Identify which cell holds the provided text, then report its [X, Y] central coordinate. 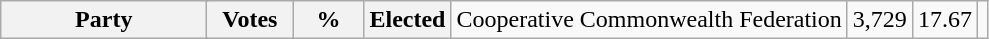
17.67 [944, 20]
Cooperative Commonwealth Federation [649, 20]
Party [104, 20]
3,729 [880, 20]
Elected [408, 20]
Votes [250, 20]
% [328, 20]
